For the text-containing cell, return its midpoint in [x, y] coordinate format. 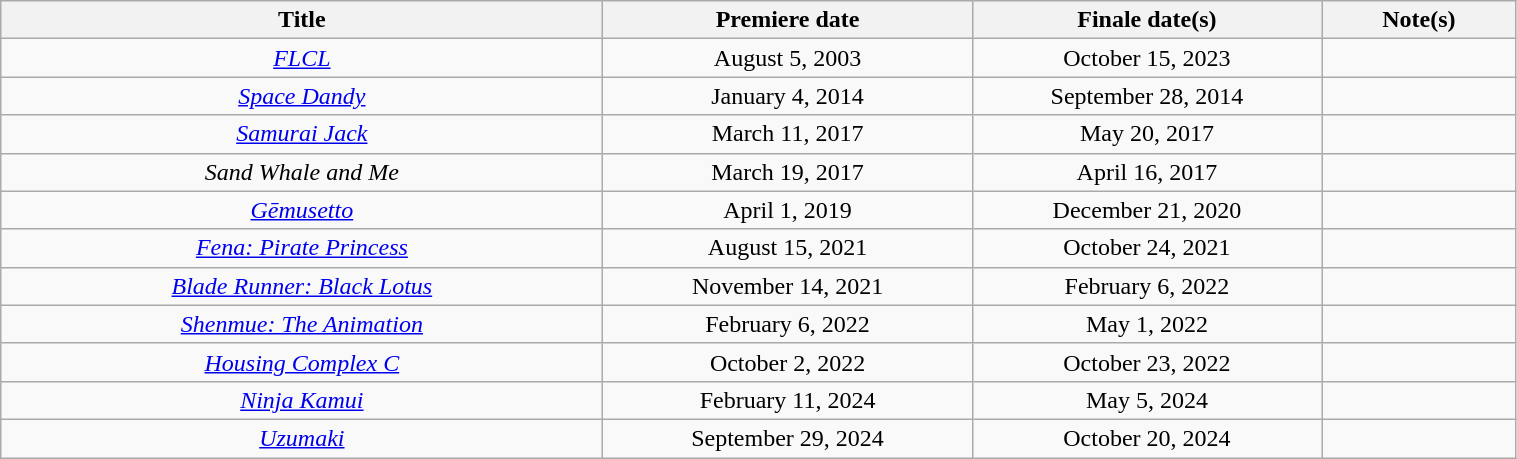
Note(s) [1419, 20]
October 2, 2022 [788, 362]
March 19, 2017 [788, 172]
Blade Runner: Black Lotus [302, 286]
Uzumaki [302, 438]
September 29, 2024 [788, 438]
March 11, 2017 [788, 134]
August 15, 2021 [788, 248]
May 5, 2024 [1147, 400]
Sand Whale and Me [302, 172]
Housing Complex C [302, 362]
August 5, 2003 [788, 58]
November 14, 2021 [788, 286]
Title [302, 20]
October 24, 2021 [1147, 248]
Shenmue: The Animation [302, 324]
Space Dandy [302, 96]
Premiere date [788, 20]
Ninja Kamui [302, 400]
Gēmusetto [302, 210]
April 16, 2017 [1147, 172]
May 1, 2022 [1147, 324]
January 4, 2014 [788, 96]
May 20, 2017 [1147, 134]
Fena: Pirate Princess [302, 248]
Finale date(s) [1147, 20]
April 1, 2019 [788, 210]
Samurai Jack [302, 134]
February 11, 2024 [788, 400]
October 20, 2024 [1147, 438]
October 15, 2023 [1147, 58]
December 21, 2020 [1147, 210]
September 28, 2014 [1147, 96]
FLCL [302, 58]
October 23, 2022 [1147, 362]
